Return (X, Y) of the center of cell containing provided text 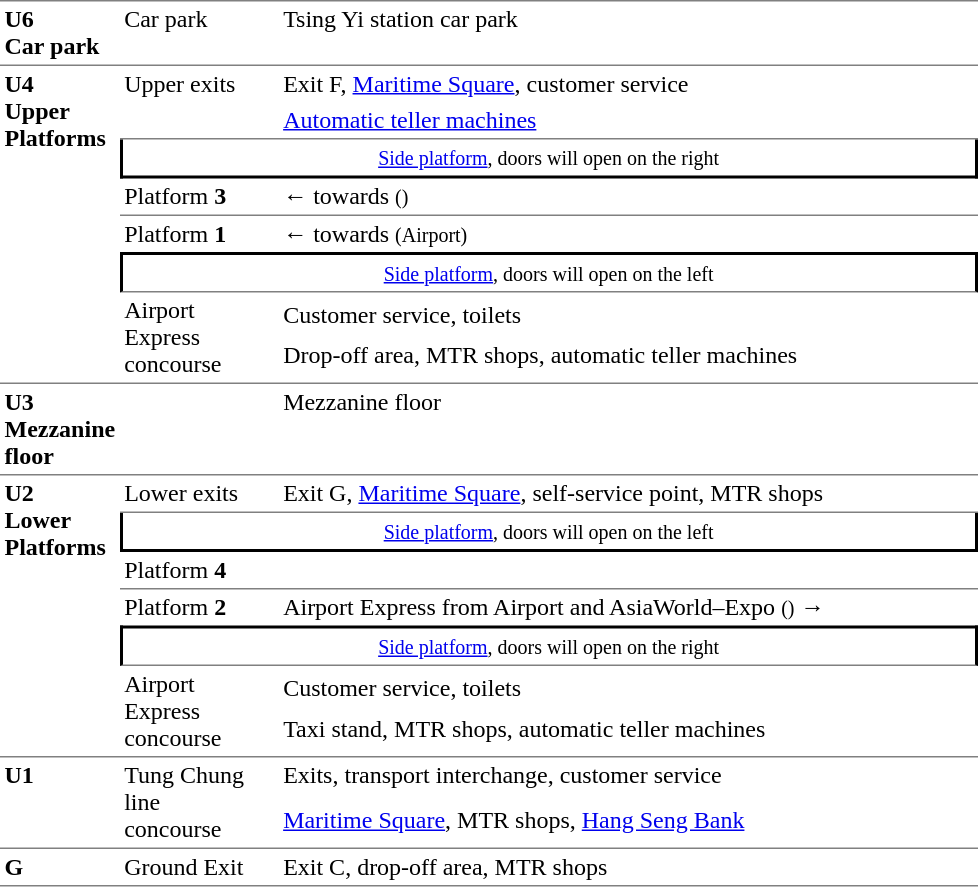
U4Upper Platforms (60, 225)
Platform 1 (200, 234)
Platform 2 (200, 608)
U2Lower Platforms (60, 617)
← towards (Airport) (628, 234)
Automatic teller machines (628, 121)
Drop-off area, MTR shops, automatic teller machines (628, 360)
Exits, transport interchange, customer service (628, 780)
Car park (200, 33)
Maritime Square, MTR shops, Hang Seng Bank (628, 826)
Mezzanine floor (628, 430)
Exit C, drop-off area, MTR shops (628, 868)
U6Car park (60, 33)
Tung Chung line concourse (200, 804)
G (60, 868)
U3Mezzanine floor (60, 430)
Tsing Yi station car park (628, 33)
Exit F, Maritime Square, customer service (628, 84)
U1 (60, 804)
Taxi stand, MTR shops, automatic teller machines (628, 734)
← towards () (628, 197)
Ground Exit (200, 868)
Platform 3 (200, 197)
Airport Express from Airport and AsiaWorld–Expo () → (628, 608)
Exit G, Maritime Square, self-service point, MTR shops (628, 495)
Upper exits (200, 103)
Lower exits (200, 495)
Platform 4 (200, 571)
